Provide the [x, y] coordinate of the cell's center where the given text is located.  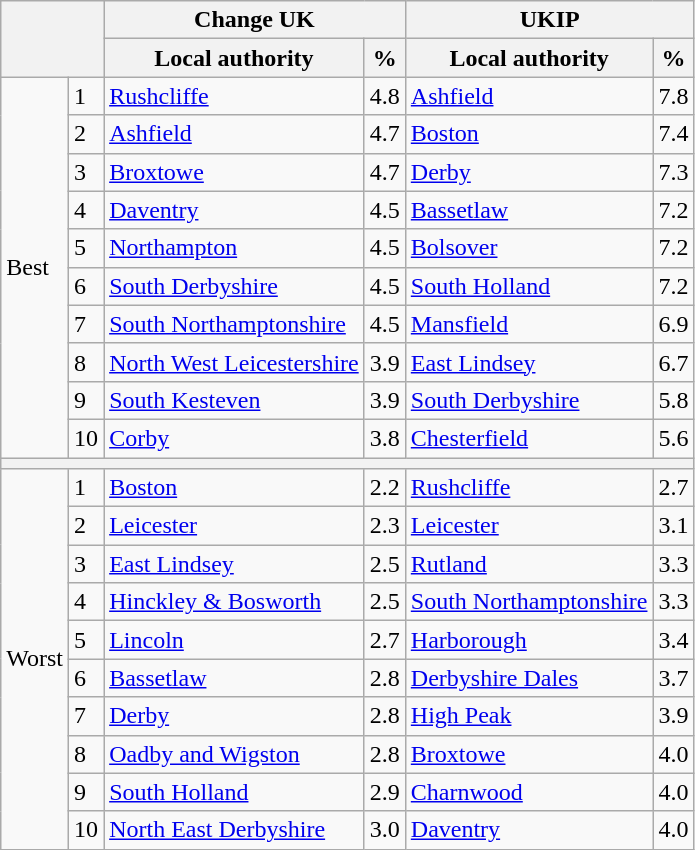
2.9 [384, 792]
North West Leicestershire [234, 362]
7.3 [674, 172]
4.8 [384, 96]
Mansfield [529, 324]
Harborough [529, 640]
Hinckley & Bosworth [234, 602]
Chesterfield [529, 438]
Bolsover [529, 248]
3.1 [674, 526]
Derbyshire Dales [529, 678]
Corby [234, 438]
Rutland [529, 564]
2.2 [384, 488]
North East Derbyshire [234, 830]
Lincoln [234, 640]
South Kesteven [234, 400]
Northampton [234, 248]
3.0 [384, 830]
Best [35, 268]
7.4 [674, 134]
6.7 [674, 362]
3.4 [674, 640]
Change UK [255, 20]
2.3 [384, 526]
Worst [35, 660]
5.6 [674, 438]
High Peak [529, 716]
Charnwood [529, 792]
UKIP [550, 20]
3.8 [384, 438]
Oadby and Wigston [234, 754]
7.8 [674, 96]
6.9 [674, 324]
5.8 [674, 400]
3.7 [674, 678]
